For the text-containing cell, return its midpoint in (X, Y) coordinate format. 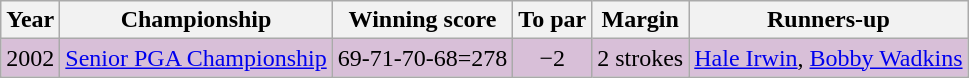
2002 (30, 58)
Winning score (422, 20)
Championship (196, 20)
2 strokes (640, 58)
To par (552, 20)
Hale Irwin, Bobby Wadkins (828, 58)
Senior PGA Championship (196, 58)
Runners-up (828, 20)
−2 (552, 58)
Margin (640, 20)
Year (30, 20)
69-71-70-68=278 (422, 58)
